For the text-containing cell, return its midpoint in [x, y] coordinate format. 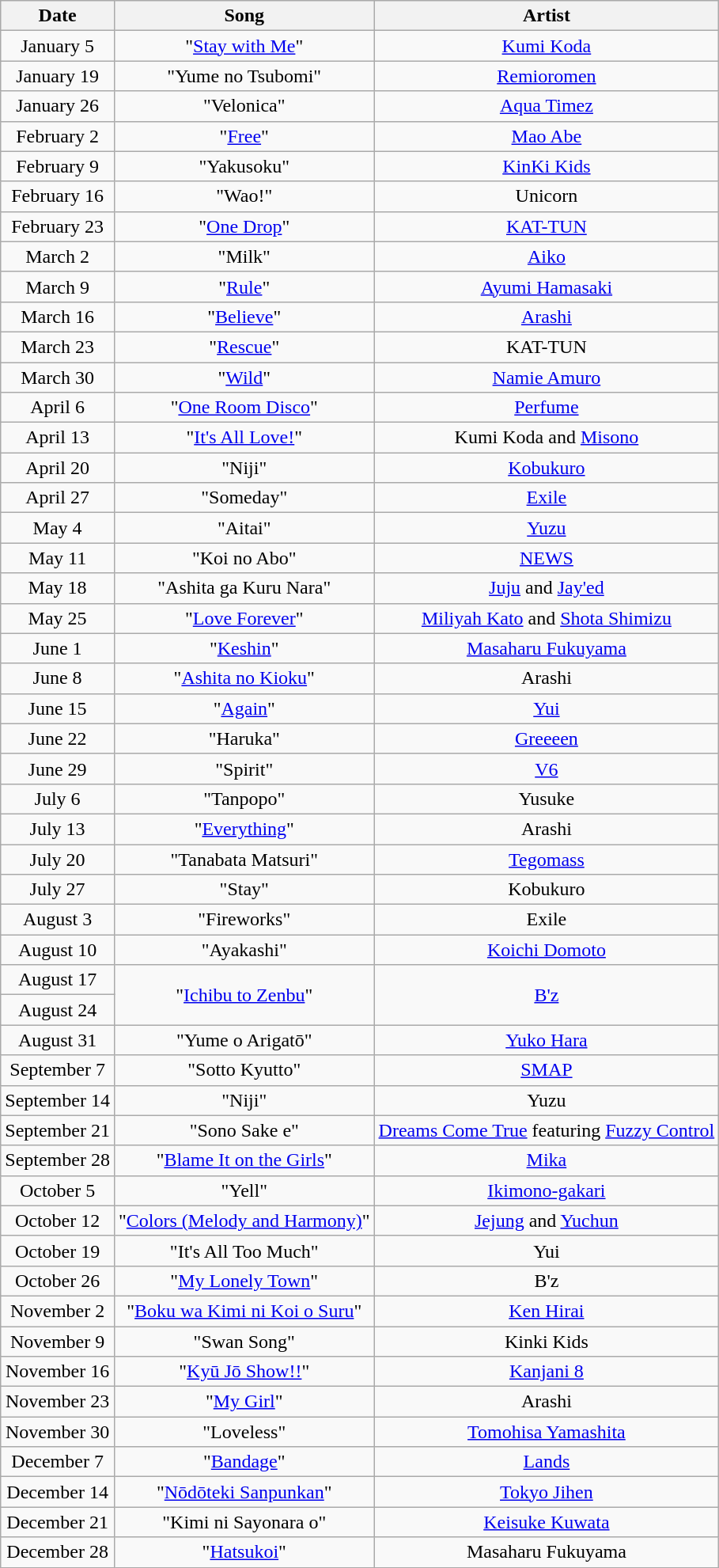
"Wild" [244, 378]
Dreams Come True featuring Fuzzy Control [547, 1130]
April 27 [58, 498]
February 2 [58, 136]
June 8 [58, 678]
"Again" [244, 708]
"Loveless" [244, 1432]
May 25 [58, 618]
V6 [547, 769]
January 19 [58, 76]
Kumi Koda and Misono [547, 438]
September 21 [58, 1130]
August 10 [58, 950]
April 13 [58, 438]
November 30 [58, 1432]
Greeeen [547, 738]
May 11 [58, 558]
September 14 [58, 1100]
December 14 [58, 1492]
"It's All Too Much" [244, 1251]
October 5 [58, 1190]
July 27 [58, 890]
April 20 [58, 468]
June 29 [58, 769]
Tomohisa Yamashita [547, 1432]
"Keshin" [244, 648]
Yusuke [547, 799]
June 22 [58, 738]
December 7 [58, 1462]
"Yume o Arigatō" [244, 1040]
"Ashita ga Kuru Nara" [244, 588]
"Stay" [244, 890]
Mika [547, 1160]
"Blame It on the Girls" [244, 1160]
June 1 [58, 648]
"Swan Song" [244, 1342]
August 31 [58, 1040]
May 4 [58, 528]
"Nōdōteki Sanpunkan" [244, 1492]
March 23 [58, 347]
"Sono Sake e" [244, 1130]
"Haruka" [244, 738]
Keisuke Kuwata [547, 1522]
"Ayakashi" [244, 950]
December 21 [58, 1522]
Perfume [547, 408]
November 9 [58, 1342]
Kanjani 8 [547, 1372]
July 6 [58, 799]
October 12 [58, 1221]
Artist [547, 16]
"Yume no Tsubomi" [244, 76]
May 18 [58, 588]
"Hatsukoi" [244, 1552]
"It's All Love!" [244, 438]
Date [58, 16]
August 24 [58, 1010]
Tegomass [547, 859]
"Love Forever" [244, 618]
Song [244, 16]
"Ashita no Kioku" [244, 678]
December 28 [58, 1552]
"One Room Disco" [244, 408]
Unicorn [547, 196]
"Colors (Melody and Harmony)" [244, 1221]
KinKi Kids [547, 166]
Remioromen [547, 76]
November 16 [58, 1372]
"Tanabata Matsuri" [244, 859]
February 16 [58, 196]
"Yell" [244, 1190]
"Wao!" [244, 196]
Juju and Jay'ed [547, 588]
"Stay with Me" [244, 46]
March 2 [58, 256]
"My Lonely Town" [244, 1281]
"Boku wa Kimi ni Koi o Suru" [244, 1311]
November 2 [58, 1311]
Aiko [547, 256]
July 13 [58, 829]
"Tanpopo" [244, 799]
"Koi no Abo" [244, 558]
"Velonica" [244, 106]
Koichi Domoto [547, 950]
September 28 [58, 1160]
"Sotto Kyutto" [244, 1070]
SMAP [547, 1070]
Ikimono-gakari [547, 1190]
August 17 [58, 980]
"Kyū Jō Show!!" [244, 1372]
January 26 [58, 106]
Tokyo Jihen [547, 1492]
"Ichibu to Zenbu" [244, 995]
"Rescue" [244, 347]
March 9 [58, 287]
"Everything" [244, 829]
June 15 [58, 708]
January 5 [58, 46]
"Kimi ni Sayonara o" [244, 1522]
"Believe" [244, 317]
"Yakusoku" [244, 166]
Aqua Timez [547, 106]
Miliyah Kato and Shota Shimizu [547, 618]
Ken Hirai [547, 1311]
April 6 [58, 408]
October 26 [58, 1281]
Mao Abe [547, 136]
"Milk" [244, 256]
"Aitai" [244, 528]
March 16 [58, 317]
September 7 [58, 1070]
NEWS [547, 558]
"My Girl" [244, 1402]
"Someday" [244, 498]
March 30 [58, 378]
"One Drop" [244, 226]
Jejung and Yuchun [547, 1221]
Namie Amuro [547, 378]
Ayumi Hamasaki [547, 287]
Kumi Koda [547, 46]
"Free" [244, 136]
February 9 [58, 166]
"Bandage" [244, 1462]
November 23 [58, 1402]
Kinki Kids [547, 1342]
February 23 [58, 226]
"Rule" [244, 287]
Yuko Hara [547, 1040]
"Spirit" [244, 769]
Lands [547, 1462]
October 19 [58, 1251]
"Fireworks" [244, 920]
August 3 [58, 920]
July 20 [58, 859]
